Provide the [x, y] coordinate of the cell's center where the given text is located.  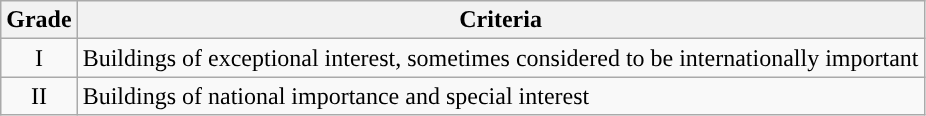
Criteria [500, 20]
Buildings of exceptional interest, sometimes considered to be internationally important [500, 58]
II [39, 96]
Grade [39, 20]
Buildings of national importance and special interest [500, 96]
I [39, 58]
